From the cell containing the given text, extract its center point as (x, y) coordinate. 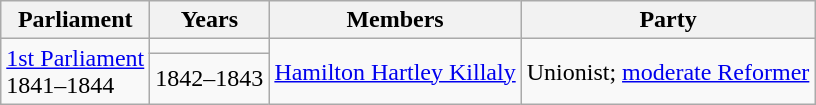
1st Parliament1841–1844 (76, 72)
Unionist; moderate Reformer (668, 72)
Members (395, 20)
Hamilton Hartley Killaly (395, 72)
Years (210, 20)
1842–1843 (210, 78)
Party (668, 20)
Parliament (76, 20)
